Scan for the cell matching the given text and deliver its (x, y) coordinate at center. 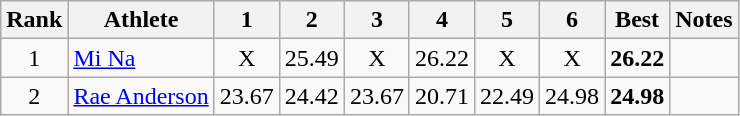
Athlete (141, 20)
6 (572, 20)
3 (376, 20)
22.49 (506, 96)
Best (638, 20)
25.49 (312, 58)
20.71 (442, 96)
24.42 (312, 96)
4 (442, 20)
Mi Na (141, 58)
Rank (34, 20)
5 (506, 20)
Rae Anderson (141, 96)
Notes (704, 20)
